Return the (X, Y) coordinate for the center point of the cell that contains the specified text.  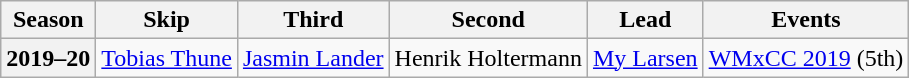
Skip (167, 20)
Jasmin Lander (313, 58)
Events (806, 20)
Second (488, 20)
Lead (645, 20)
Third (313, 20)
Henrik Holtermann (488, 58)
2019–20 (48, 58)
My Larsen (645, 58)
Season (48, 20)
WMxCC 2019 (5th) (806, 58)
Tobias Thune (167, 58)
